Scan for the cell matching the given text and deliver its (x, y) coordinate at center. 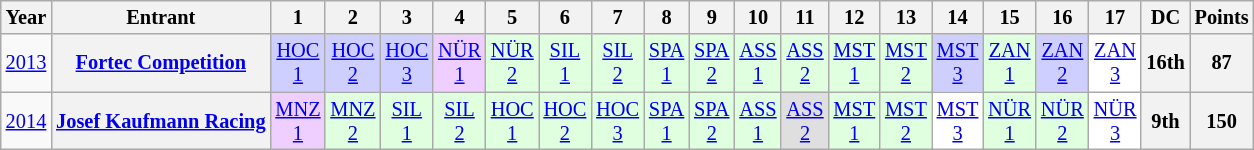
NÜR3 (1116, 121)
12 (855, 17)
87 (1222, 63)
16th (1165, 63)
ZAN3 (1116, 63)
ZAN1 (1010, 63)
MNZ1 (298, 121)
3 (406, 17)
Fortec Competition (160, 63)
11 (804, 17)
2 (352, 17)
2013 (26, 63)
ZAN2 (1062, 63)
2014 (26, 121)
9 (712, 17)
6 (566, 17)
17 (1116, 17)
5 (512, 17)
Entrant (160, 17)
13 (906, 17)
Year (26, 17)
9th (1165, 121)
MNZ2 (352, 121)
8 (666, 17)
10 (758, 17)
1 (298, 17)
15 (1010, 17)
7 (618, 17)
DC (1165, 17)
Points (1222, 17)
150 (1222, 121)
Josef Kaufmann Racing (160, 121)
4 (460, 17)
16 (1062, 17)
14 (958, 17)
